Detect which cell encompasses the target text, then output its [X, Y] center coordinate. 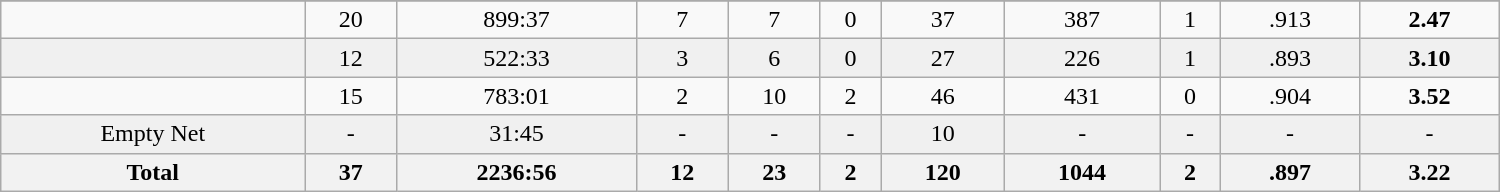
899:37 [516, 20]
Empty Net [153, 134]
.904 [1290, 96]
387 [1082, 20]
6 [774, 58]
3.22 [1430, 172]
3 [682, 58]
.913 [1290, 20]
23 [774, 172]
3.10 [1430, 58]
3.52 [1430, 96]
15 [351, 96]
522:33 [516, 58]
226 [1082, 58]
31:45 [516, 134]
2236:56 [516, 172]
46 [943, 96]
783:01 [516, 96]
120 [943, 172]
2.47 [1430, 20]
431 [1082, 96]
20 [351, 20]
.893 [1290, 58]
.897 [1290, 172]
27 [943, 58]
1044 [1082, 172]
Total [153, 172]
